Locate the cell with the specified text and output its (x, y) center coordinate. 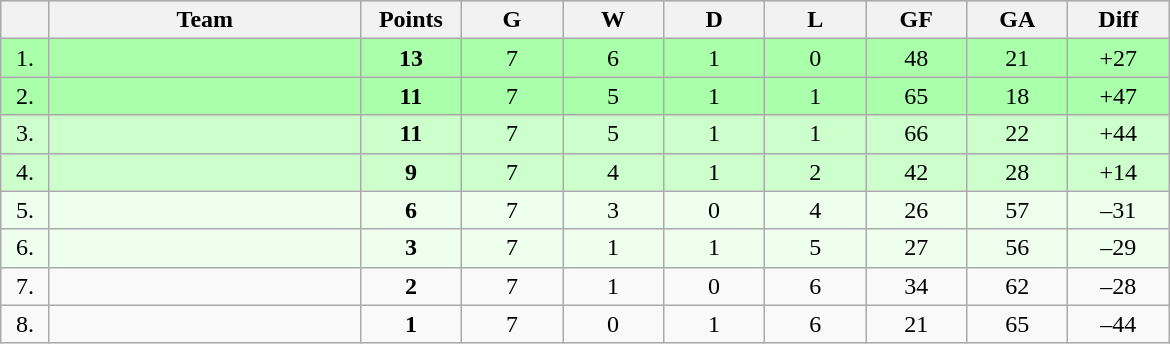
+44 (1118, 134)
28 (1018, 172)
2. (26, 96)
W (612, 20)
Points (410, 20)
+14 (1118, 172)
48 (916, 58)
GF (916, 20)
G (512, 20)
13 (410, 58)
8. (26, 324)
4. (26, 172)
3. (26, 134)
42 (916, 172)
62 (1018, 286)
66 (916, 134)
9 (410, 172)
7. (26, 286)
L (816, 20)
–44 (1118, 324)
27 (916, 248)
56 (1018, 248)
57 (1018, 210)
+47 (1118, 96)
5. (26, 210)
18 (1018, 96)
–31 (1118, 210)
34 (916, 286)
Team (204, 20)
GA (1018, 20)
–28 (1118, 286)
+27 (1118, 58)
Diff (1118, 20)
22 (1018, 134)
D (714, 20)
–29 (1118, 248)
1. (26, 58)
26 (916, 210)
6. (26, 248)
